Locate the cell with the specified text and output its [x, y] center coordinate. 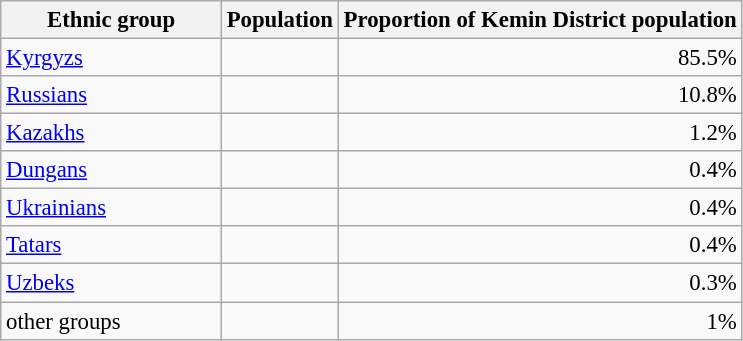
Ethnic group [112, 20]
1.2% [540, 133]
Ukrainians [112, 208]
Proportion of Kemin District population [540, 20]
Russians [112, 95]
0.3% [540, 283]
10.8% [540, 95]
1% [540, 321]
Kyrgyzs [112, 58]
85.5% [540, 58]
Dungans [112, 170]
Kazakhs [112, 133]
Uzbeks [112, 283]
Tatars [112, 245]
Population [280, 20]
other groups [112, 321]
